Scan for the cell matching the given text and deliver its (X, Y) coordinate at center. 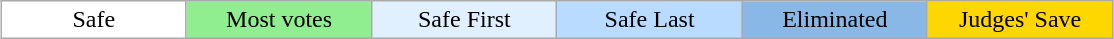
Safe First (464, 20)
Safe Last (650, 20)
Most votes (278, 20)
Eliminated (834, 20)
Judges' Save (1020, 20)
Safe (94, 20)
